Find where the given text appears and provide that cell's center as (X, Y) coordinate. 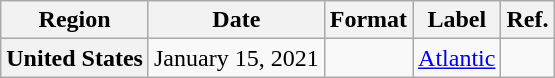
Ref. (528, 20)
Atlantic (457, 58)
January 15, 2021 (236, 58)
Label (457, 20)
Date (236, 20)
United States (75, 58)
Region (75, 20)
Format (368, 20)
